Extract the (X, Y) coordinate from the center of the cell holding the provided text.  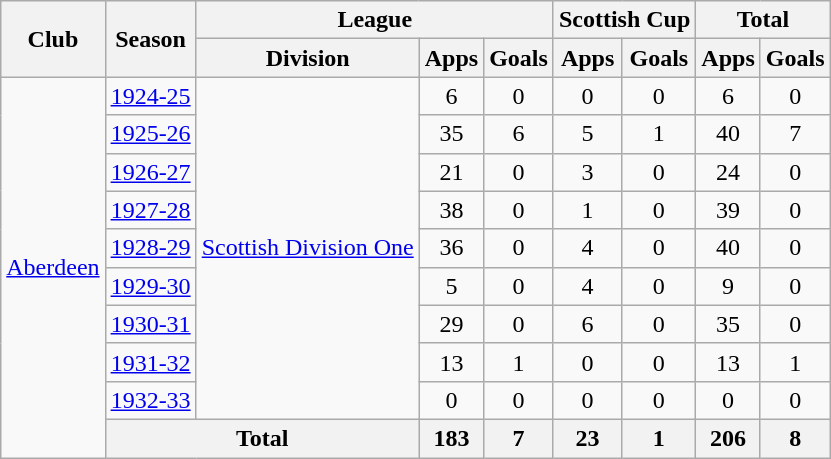
1930-31 (150, 324)
1924-25 (150, 96)
1927-28 (150, 210)
39 (728, 210)
1931-32 (150, 362)
Division (308, 58)
1928-29 (150, 248)
24 (728, 172)
206 (728, 438)
Club (53, 39)
1932-33 (150, 400)
23 (587, 438)
36 (451, 248)
9 (728, 286)
21 (451, 172)
1929-30 (150, 286)
Aberdeen (53, 268)
3 (587, 172)
1925-26 (150, 134)
Scottish Division One (308, 248)
1926-27 (150, 172)
183 (451, 438)
Scottish Cup (624, 20)
29 (451, 324)
League (374, 20)
38 (451, 210)
8 (795, 438)
Season (150, 39)
